Scan for the cell matching the given text and deliver its [X, Y] coordinate at center. 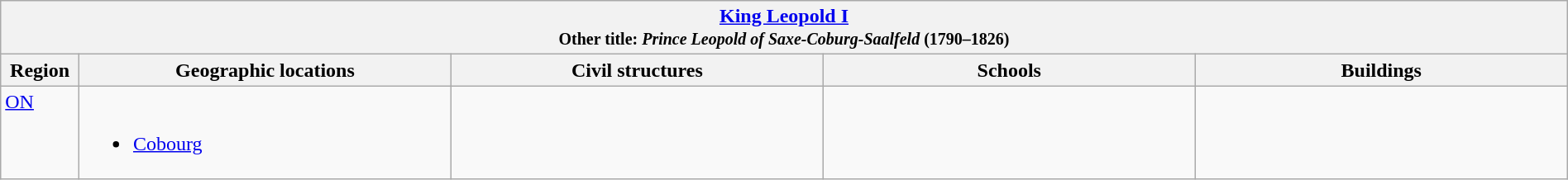
Region [40, 70]
King Leopold IOther title: Prince Leopold of Saxe-Coburg-Saalfeld (1790–1826) [784, 28]
Cobourg [265, 132]
Civil structures [637, 70]
Buildings [1381, 70]
ON [40, 132]
Schools [1009, 70]
Geographic locations [265, 70]
